For the text-containing cell, return its midpoint in [x, y] coordinate format. 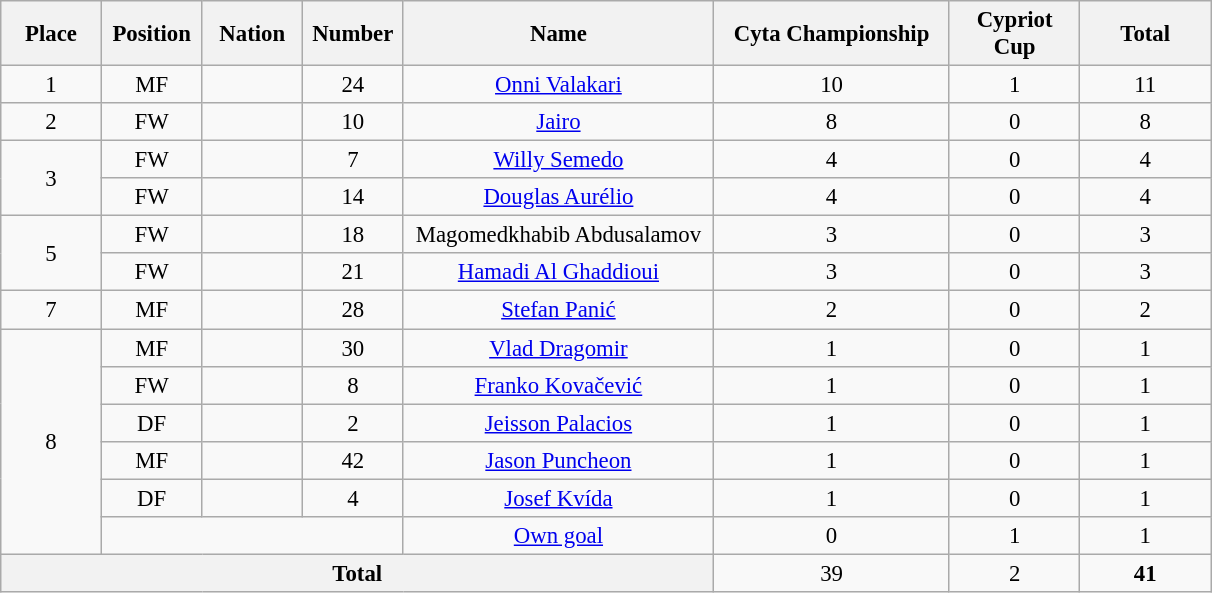
Onni Valakari [558, 85]
42 [354, 460]
Position [152, 34]
Own goal [558, 536]
24 [354, 85]
Name [558, 34]
Cyta Championship [832, 34]
Nation [252, 34]
Franko Kovačević [558, 385]
Vlad Dragomir [558, 348]
Douglas Aurélio [558, 197]
28 [354, 310]
Magomedkhabib Abdusalamov [558, 235]
Number [354, 34]
Cypriot Cup [1014, 34]
Hamadi Al Ghaddioui [558, 273]
Jairo [558, 122]
Jeisson Palacios [558, 423]
Stefan Panić [558, 310]
41 [1146, 573]
18 [354, 235]
Josef Kvída [558, 498]
Jason Puncheon [558, 460]
11 [1146, 85]
14 [354, 197]
5 [52, 254]
21 [354, 273]
Place [52, 34]
39 [832, 573]
30 [354, 348]
Willy Semedo [558, 160]
